Return the (x, y) coordinate for the center point of the cell that contains the specified text.  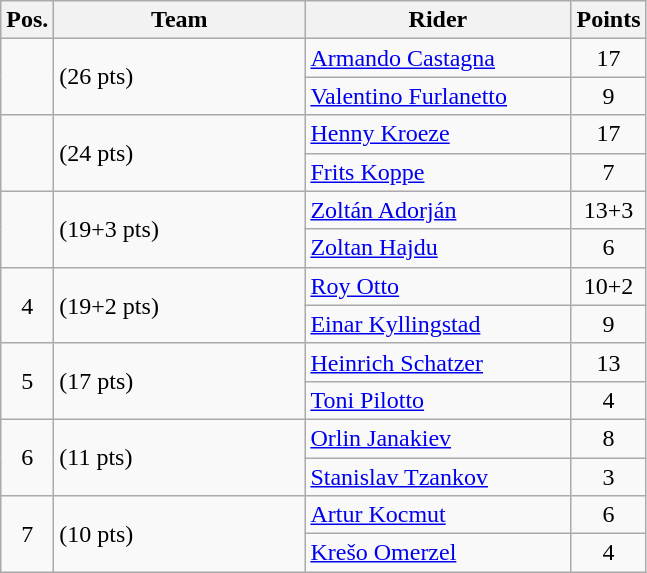
(11 pts) (180, 457)
Orlin Janakiev (438, 438)
Krešo Omerzel (438, 553)
(24 pts) (180, 153)
13 (608, 362)
Toni Pilotto (438, 400)
10+2 (608, 286)
(17 pts) (180, 381)
8 (608, 438)
Frits Koppe (438, 172)
Armando Castagna (438, 58)
Points (608, 20)
(10 pts) (180, 534)
(19+3 pts) (180, 229)
Heinrich Schatzer (438, 362)
Stanislav Tzankov (438, 477)
Pos. (28, 20)
Zoltan Hajdu (438, 248)
Rider (438, 20)
Artur Kocmut (438, 515)
Roy Otto (438, 286)
3 (608, 477)
Zoltán Adorján (438, 210)
13+3 (608, 210)
Henny Kroeze (438, 134)
Einar Kyllingstad (438, 324)
Valentino Furlanetto (438, 96)
5 (28, 381)
Team (180, 20)
(26 pts) (180, 77)
(19+2 pts) (180, 305)
